Pinpoint the cell where the given text exists, returning its [X, Y] midpoint coordinate. 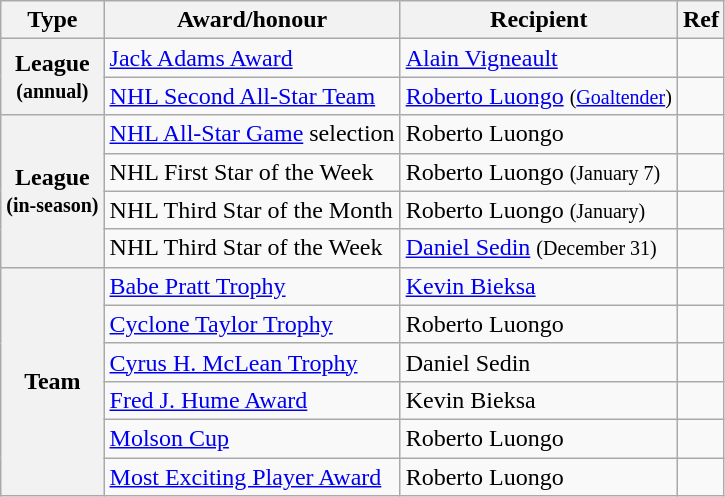
NHL Third Star of the Month [252, 210]
Award/honour [252, 20]
Babe Pratt Trophy [252, 286]
Jack Adams Award [252, 58]
Cyclone Taylor Trophy [252, 324]
Alain Vigneault [538, 58]
Daniel Sedin [538, 362]
Roberto Luongo (January 7) [538, 172]
Most Exciting Player Award [252, 477]
NHL Third Star of the Week [252, 248]
Type [52, 20]
NHL Second All-Star Team [252, 96]
Roberto Luongo (Goaltender) [538, 96]
Molson Cup [252, 438]
NHL All-Star Game selection [252, 134]
Recipient [538, 20]
League(in-season) [52, 191]
Ref [700, 20]
NHL First Star of the Week [252, 172]
Cyrus H. McLean Trophy [252, 362]
Team [52, 381]
Fred J. Hume Award [252, 400]
League(annual) [52, 77]
Roberto Luongo (January) [538, 210]
Daniel Sedin (December 31) [538, 248]
